Identify which cell holds the provided text, then report its (x, y) central coordinate. 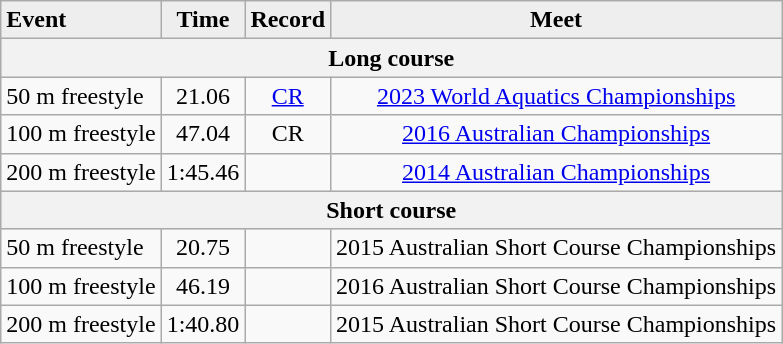
Event (81, 20)
Meet (556, 20)
46.19 (203, 286)
Long course (392, 58)
47.04 (203, 134)
Short course (392, 210)
Record (288, 20)
2016 Australian Short Course Championships (556, 286)
1:45.46 (203, 172)
2023 World Aquatics Championships (556, 96)
21.06 (203, 96)
2014 Australian Championships (556, 172)
20.75 (203, 248)
Time (203, 20)
2016 Australian Championships (556, 134)
1:40.80 (203, 324)
